Find where the given text appears and provide that cell's center as (X, Y) coordinate. 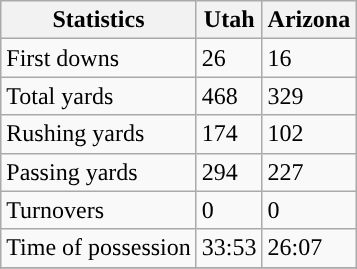
174 (229, 134)
Total yards (99, 96)
227 (309, 172)
16 (309, 58)
Time of possession (99, 248)
First downs (99, 58)
26:07 (309, 248)
Statistics (99, 20)
33:53 (229, 248)
294 (229, 172)
Turnovers (99, 210)
468 (229, 96)
Rushing yards (99, 134)
329 (309, 96)
102 (309, 134)
Arizona (309, 20)
Utah (229, 20)
Passing yards (99, 172)
26 (229, 58)
